Provide the [x, y] coordinate of the cell's center where the given text is located.  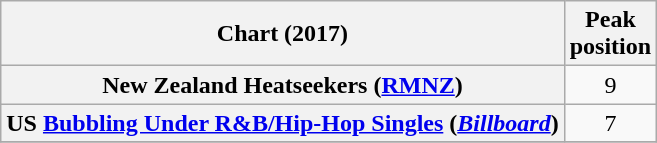
US Bubbling Under R&B/Hip-Hop Singles (Billboard) [282, 123]
New Zealand Heatseekers (RMNZ) [282, 85]
Chart (2017) [282, 34]
Peakposition [610, 34]
9 [610, 85]
7 [610, 123]
